Return [X, Y] of the center of cell containing provided text 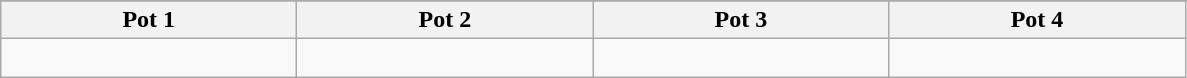
Pot 1 [149, 20]
Pot 4 [1037, 20]
Pot 2 [445, 20]
Pot 3 [741, 20]
